Detect which cell encompasses the target text, then output its [x, y] center coordinate. 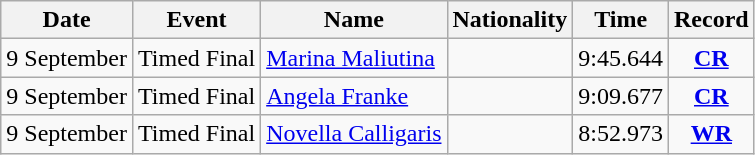
Angela Franke [354, 96]
Name [354, 20]
Novella Calligaris [354, 134]
9:09.677 [621, 96]
9:45.644 [621, 58]
Marina Maliutina [354, 58]
Nationality [510, 20]
Record [711, 20]
Date [67, 20]
Time [621, 20]
8:52.973 [621, 134]
Event [196, 20]
WR [711, 134]
